Find where the given text appears and provide that cell's center as [X, Y] coordinate. 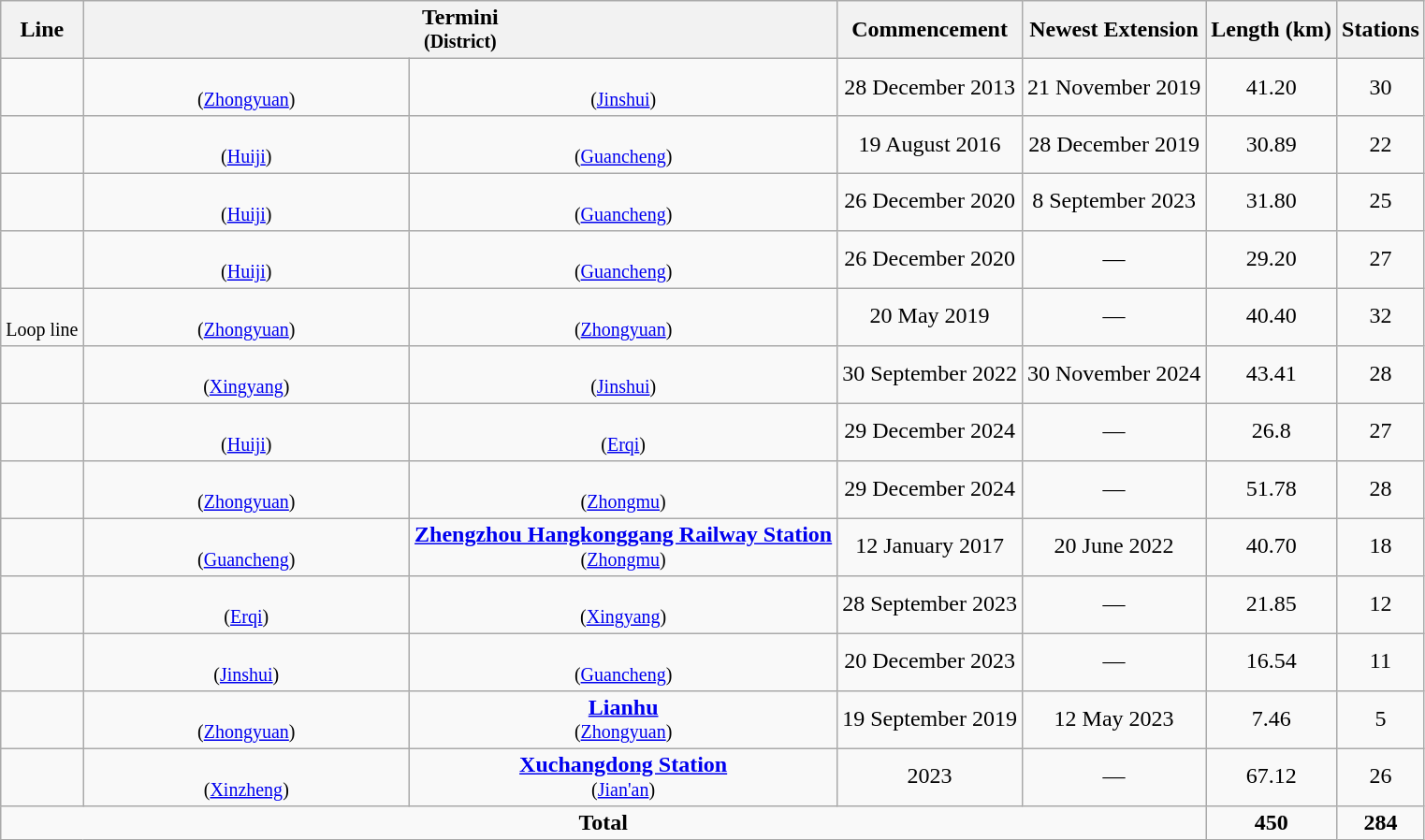
22 [1381, 144]
7.46 [1272, 718]
20 December 2023 [930, 662]
Loop line [42, 316]
40.70 [1272, 546]
Length (km) [1272, 30]
Line [42, 30]
Lianhu(Zhongyuan) [623, 718]
Total [603, 822]
32 [1381, 316]
12 [1381, 604]
28 September 2023 [930, 604]
2023 [930, 776]
19 August 2016 [930, 144]
30 [1381, 86]
30.89 [1272, 144]
16.54 [1272, 662]
51.78 [1272, 488]
Xuchangdong Station(Jian'an) [623, 776]
12 January 2017 [930, 546]
5 [1381, 718]
(Zhongmu) [623, 488]
19 September 2019 [930, 718]
29.20 [1272, 260]
26.8 [1272, 432]
28 December 2019 [1113, 144]
41.20 [1272, 86]
31.80 [1272, 202]
284 [1381, 822]
12 May 2023 [1113, 718]
Commencement [930, 30]
43.41 [1272, 374]
21.85 [1272, 604]
Newest Extension [1113, 30]
11 [1381, 662]
Zhengzhou Hangkonggang Railway Station(Zhongmu) [623, 546]
18 [1381, 546]
8 September 2023 [1113, 202]
Stations [1381, 30]
(Xinzheng) [247, 776]
Termini(District) [460, 30]
25 [1381, 202]
450 [1272, 822]
30 November 2024 [1113, 374]
20 May 2019 [930, 316]
20 June 2022 [1113, 546]
28 December 2013 [930, 86]
30 September 2022 [930, 374]
67.12 [1272, 776]
26 [1381, 776]
21 November 2019 [1113, 86]
40.40 [1272, 316]
